Return [X, Y] of the center of cell containing provided text 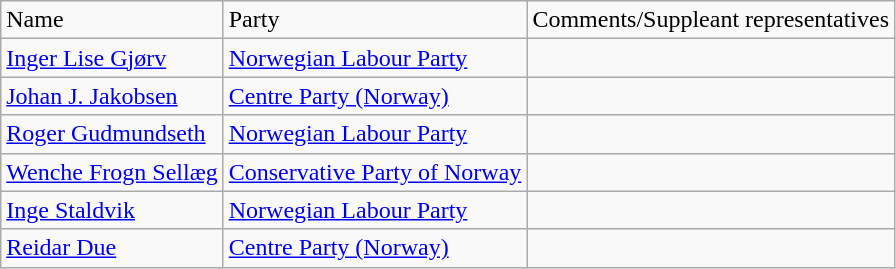
Roger Gudmundseth [112, 134]
Comments/Suppleant representatives [711, 20]
Name [112, 20]
Conservative Party of Norway [375, 172]
Reidar Due [112, 248]
Johan J. Jakobsen [112, 96]
Wenche Frogn Sellæg [112, 172]
Inger Lise Gjørv [112, 58]
Inge Staldvik [112, 210]
Party [375, 20]
